Identify which cell holds the provided text, then report its [X, Y] central coordinate. 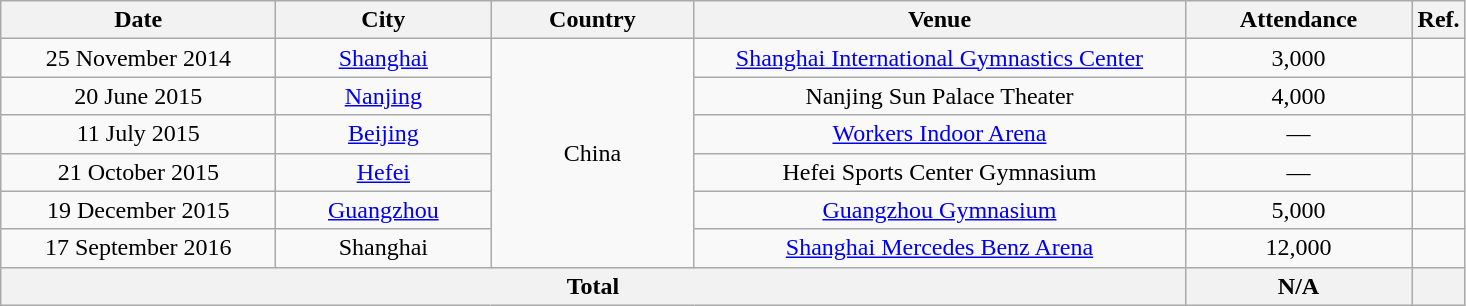
19 December 2015 [138, 210]
11 July 2015 [138, 134]
City [384, 20]
N/A [1298, 286]
Guangzhou Gymnasium [940, 210]
12,000 [1298, 248]
China [592, 153]
Country [592, 20]
Date [138, 20]
5,000 [1298, 210]
Beijing [384, 134]
Nanjing [384, 96]
20 June 2015 [138, 96]
21 October 2015 [138, 172]
Shanghai Mercedes Benz Arena [940, 248]
Ref. [1438, 20]
17 September 2016 [138, 248]
Workers Indoor Arena [940, 134]
Hefei Sports Center Gymnasium [940, 172]
Venue [940, 20]
Hefei [384, 172]
4,000 [1298, 96]
3,000 [1298, 58]
Guangzhou [384, 210]
Shanghai International Gymnastics Center [940, 58]
Attendance [1298, 20]
25 November 2014 [138, 58]
Nanjing Sun Palace Theater [940, 96]
Total [593, 286]
